Locate the cell with the specified text and output its (X, Y) center coordinate. 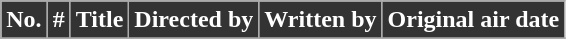
No. (24, 20)
Original air date (474, 20)
# (58, 20)
Written by (320, 20)
Title (100, 20)
Directed by (194, 20)
